For the text-containing cell, return its midpoint in (x, y) coordinate format. 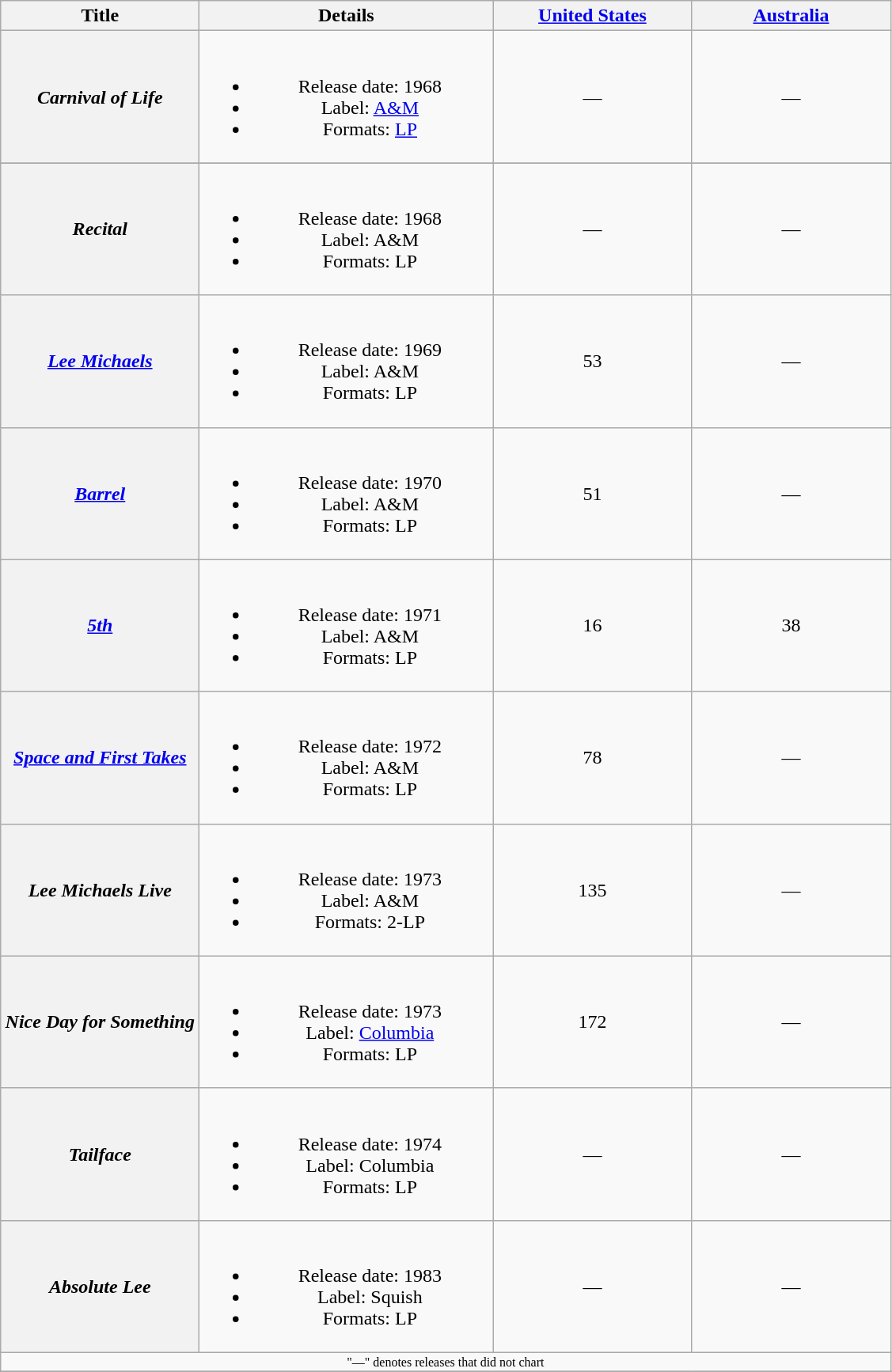
Space and First Takes (100, 758)
135 (592, 889)
Release date: 1973Label: A&MFormats: 2-LP (347, 889)
Tailface (100, 1154)
Release date: 1969Label: A&MFormats: LP (347, 361)
38 (791, 625)
Release date: 1974Label: ColumbiaFormats: LP (347, 1154)
Carnival of Life (100, 97)
5th (100, 625)
Title (100, 16)
Recital (100, 229)
Lee Michaels (100, 361)
Release date: 1972Label: A&MFormats: LP (347, 758)
Barrel (100, 494)
172 (592, 1022)
51 (592, 494)
"—" denotes releases that did not chart (446, 1362)
Details (347, 16)
78 (592, 758)
Release date: 1970Label: A&MFormats: LP (347, 494)
Nice Day for Something (100, 1022)
Release date: 1973Label: ColumbiaFormats: LP (347, 1022)
Lee Michaels Live (100, 889)
Australia (791, 16)
Release date: 1983Label: SquishFormats: LP (347, 1287)
53 (592, 361)
16 (592, 625)
Absolute Lee (100, 1287)
United States (592, 16)
Release date: 1971Label: A&MFormats: LP (347, 625)
